Determine the (X, Y) coordinate at the center of the cell enclosing the given text.  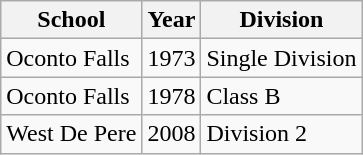
1973 (172, 58)
Single Division (282, 58)
Class B (282, 96)
Division (282, 20)
Division 2 (282, 134)
West De Pere (72, 134)
School (72, 20)
2008 (172, 134)
1978 (172, 96)
Year (172, 20)
